For the text-containing cell, return its midpoint in [x, y] coordinate format. 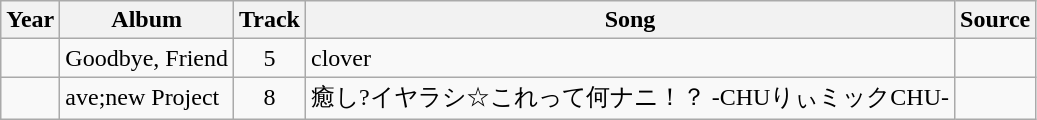
Song [630, 20]
ave;new Project [147, 98]
癒し?イヤラシ☆これって何ナニ！？ -CHUりぃミックCHU- [630, 98]
5 [270, 58]
Source [996, 20]
8 [270, 98]
Track [270, 20]
Album [147, 20]
clover [630, 58]
Goodbye, Friend [147, 58]
Year [30, 20]
